Return (x, y) of the center of cell containing provided text 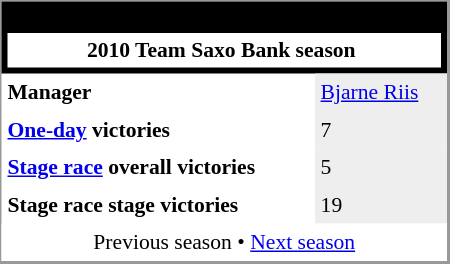
7 (381, 130)
Stage race stage victories (158, 205)
Manager (158, 93)
19 (381, 205)
Previous season • Next season (225, 243)
Stage race overall victories (158, 167)
One-day victories (158, 130)
Bjarne Riis (381, 93)
5 (381, 167)
